Locate the cell with the specified text and output its [X, Y] center coordinate. 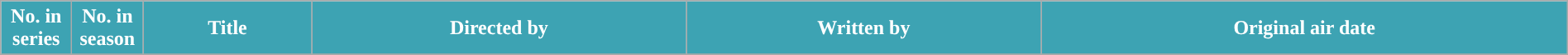
Written by [863, 28]
No. inseries [36, 28]
Original air date [1304, 28]
Title [227, 28]
No. inseason [108, 28]
Directed by [500, 28]
